For the text-containing cell, return its midpoint in (X, Y) coordinate format. 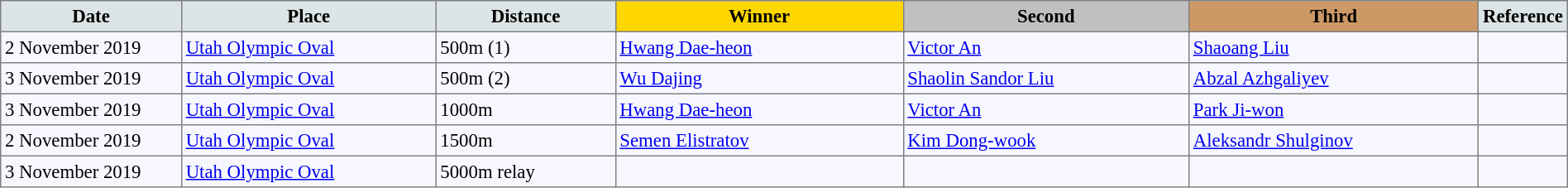
Winner (759, 17)
Shaolin Sandor Liu (1046, 79)
Aleksandr Shulginov (1334, 141)
1500m (526, 141)
Shaoang Liu (1334, 47)
Abzal Azhgaliyev (1334, 79)
Place (308, 17)
Second (1046, 17)
Date (91, 17)
Park Ji-won (1334, 109)
Reference (1523, 17)
Third (1334, 17)
Kim Dong-wook (1046, 141)
5000m relay (526, 171)
Semen Elistratov (759, 141)
1000m (526, 109)
500m (1) (526, 47)
Wu Dajing (759, 79)
500m (2) (526, 79)
Distance (526, 17)
